For the text-containing cell, return its midpoint in (x, y) coordinate format. 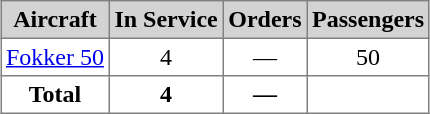
Passengers (368, 20)
Total (55, 95)
Orders (265, 20)
Aircraft (55, 20)
50 (368, 57)
Fokker 50 (55, 57)
In Service (166, 20)
